Scan for the cell matching the given text and deliver its [x, y] coordinate at center. 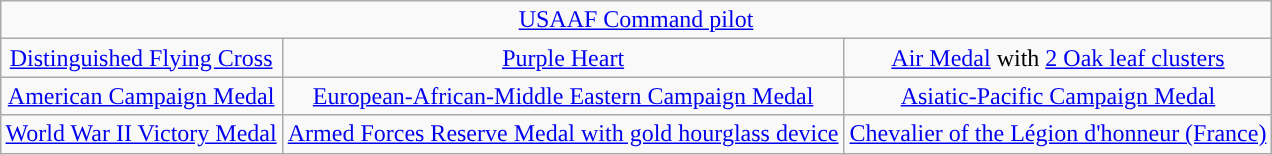
USAAF Command pilot [636, 20]
European-African-Middle Eastern Campaign Medal [563, 96]
Asiatic-Pacific Campaign Medal [1058, 96]
American Campaign Medal [141, 96]
Purple Heart [563, 58]
Armed Forces Reserve Medal with gold hourglass device [563, 134]
Air Medal with 2 Oak leaf clusters [1058, 58]
Distinguished Flying Cross [141, 58]
Chevalier of the Légion d'honneur (France) [1058, 134]
World War II Victory Medal [141, 134]
